From the cell containing the given text, extract its center point as (X, Y) coordinate. 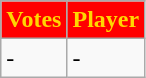
Votes (34, 20)
Player (106, 20)
